Pinpoint the cell where the given text exists, returning its (x, y) midpoint coordinate. 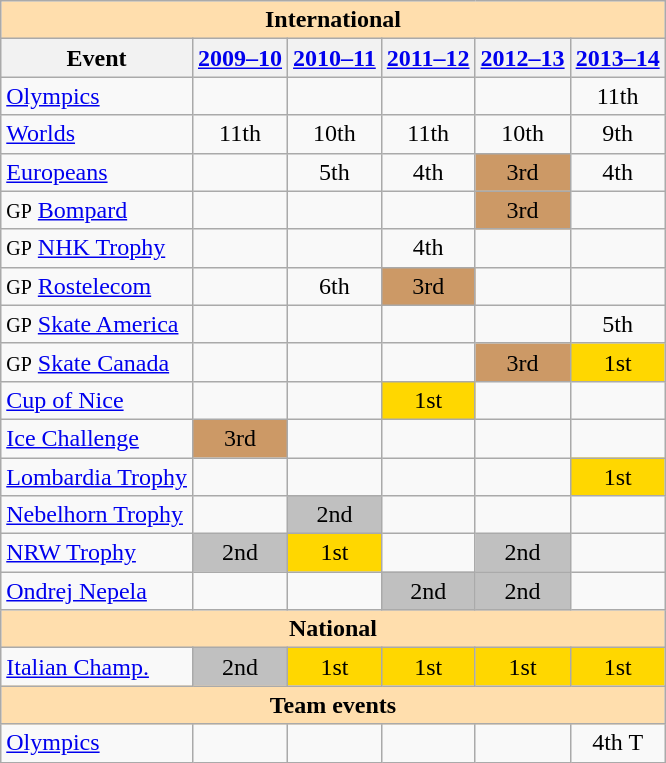
NRW Trophy (97, 553)
2011–12 (428, 58)
GP NHK Trophy (97, 248)
Cup of Nice (97, 400)
Lombardia Trophy (97, 477)
2012–13 (522, 58)
National (333, 629)
6th (335, 286)
GP Skate Canada (97, 362)
4th T (618, 743)
Event (97, 58)
Team events (333, 705)
Nebelhorn Trophy (97, 515)
Ice Challenge (97, 438)
Worlds (97, 134)
2009–10 (240, 58)
Europeans (97, 172)
2010–11 (335, 58)
2013–14 (618, 58)
Italian Champ. (97, 667)
Ondrej Nepela (97, 591)
GP Bompard (97, 210)
9th (618, 134)
International (333, 20)
GP Skate America (97, 324)
GP Rostelecom (97, 286)
